Identify which cell holds the provided text, then report its [X, Y] central coordinate. 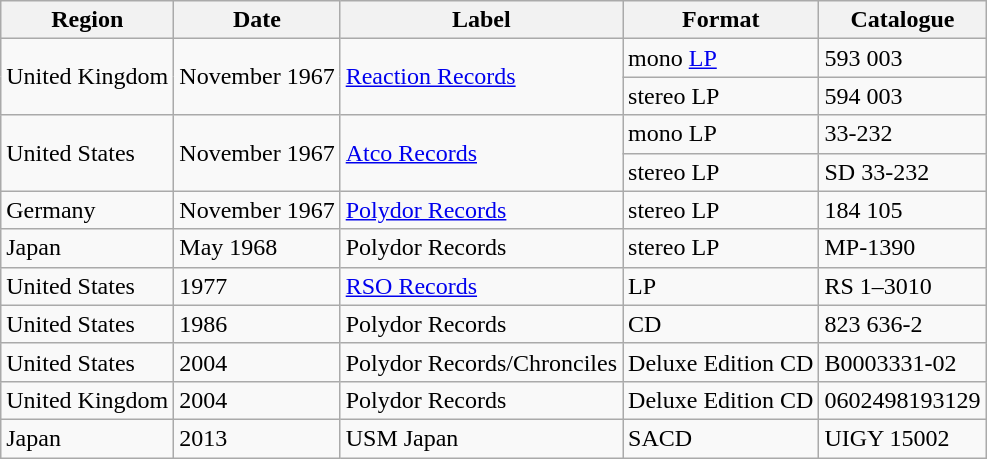
Label [481, 20]
0602498193129 [902, 400]
Date [257, 20]
May 1968 [257, 248]
Format [721, 20]
MP-1390 [902, 248]
RS 1–3010 [902, 286]
Polydor Records/Chronciles [481, 362]
Region [88, 20]
RSO Records [481, 286]
Germany [88, 210]
Catalogue [902, 20]
SACD [721, 438]
SD 33-232 [902, 172]
2013 [257, 438]
LP [721, 286]
594 003 [902, 96]
UIGY 15002 [902, 438]
184 105 [902, 210]
1977 [257, 286]
CD [721, 324]
Reaction Records [481, 77]
USM Japan [481, 438]
Atco Records [481, 153]
33-232 [902, 134]
823 636-2 [902, 324]
1986 [257, 324]
B0003331-02 [902, 362]
593 003 [902, 58]
